Return [X, Y] of the center of cell containing provided text 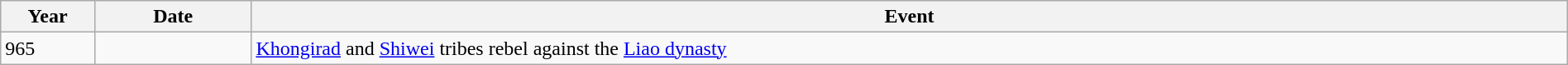
Year [48, 17]
Event [910, 17]
965 [48, 48]
Date [172, 17]
Khongirad and Shiwei tribes rebel against the Liao dynasty [910, 48]
